From the cell containing the given text, extract its center point as (X, Y) coordinate. 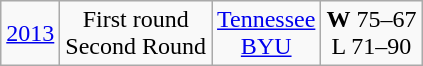
First roundSecond Round (136, 34)
2013 (30, 34)
W 75–67L 71–90 (372, 34)
TennesseeBYU (266, 34)
